Return the [X, Y] coordinate for the center point of the cell that contains the specified text.  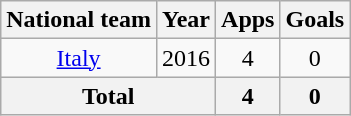
Year [186, 20]
Total [108, 96]
2016 [186, 58]
Goals [315, 20]
Apps [248, 20]
National team [79, 20]
Italy [79, 58]
